Scan for the cell matching the given text and deliver its [x, y] coordinate at center. 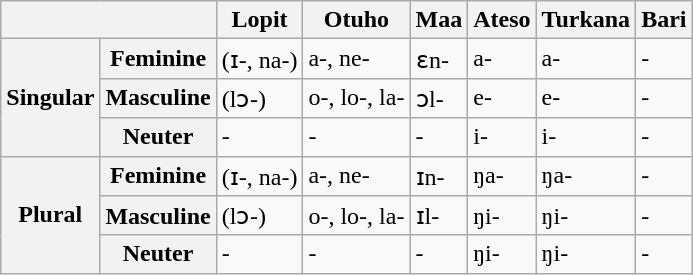
Otuho [356, 20]
ɛn- [439, 59]
Singular [50, 98]
Plural [50, 214]
Bari [664, 20]
Maa [439, 20]
ɔl- [439, 98]
ɪn- [439, 176]
Ateso [502, 20]
Turkana [586, 20]
Lopit [260, 20]
ɪl- [439, 216]
